Scan for the cell matching the given text and deliver its (x, y) coordinate at center. 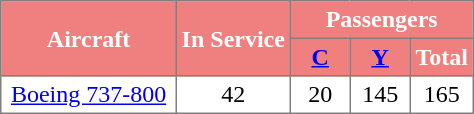
Aircraft (89, 38)
C (320, 57)
42 (233, 95)
Boeing 737-800 (89, 95)
20 (320, 95)
In Service (233, 38)
145 (380, 95)
Y (380, 57)
Passengers (382, 20)
165 (442, 95)
Total (442, 57)
